Detect which cell encompasses the target text, then output its [x, y] center coordinate. 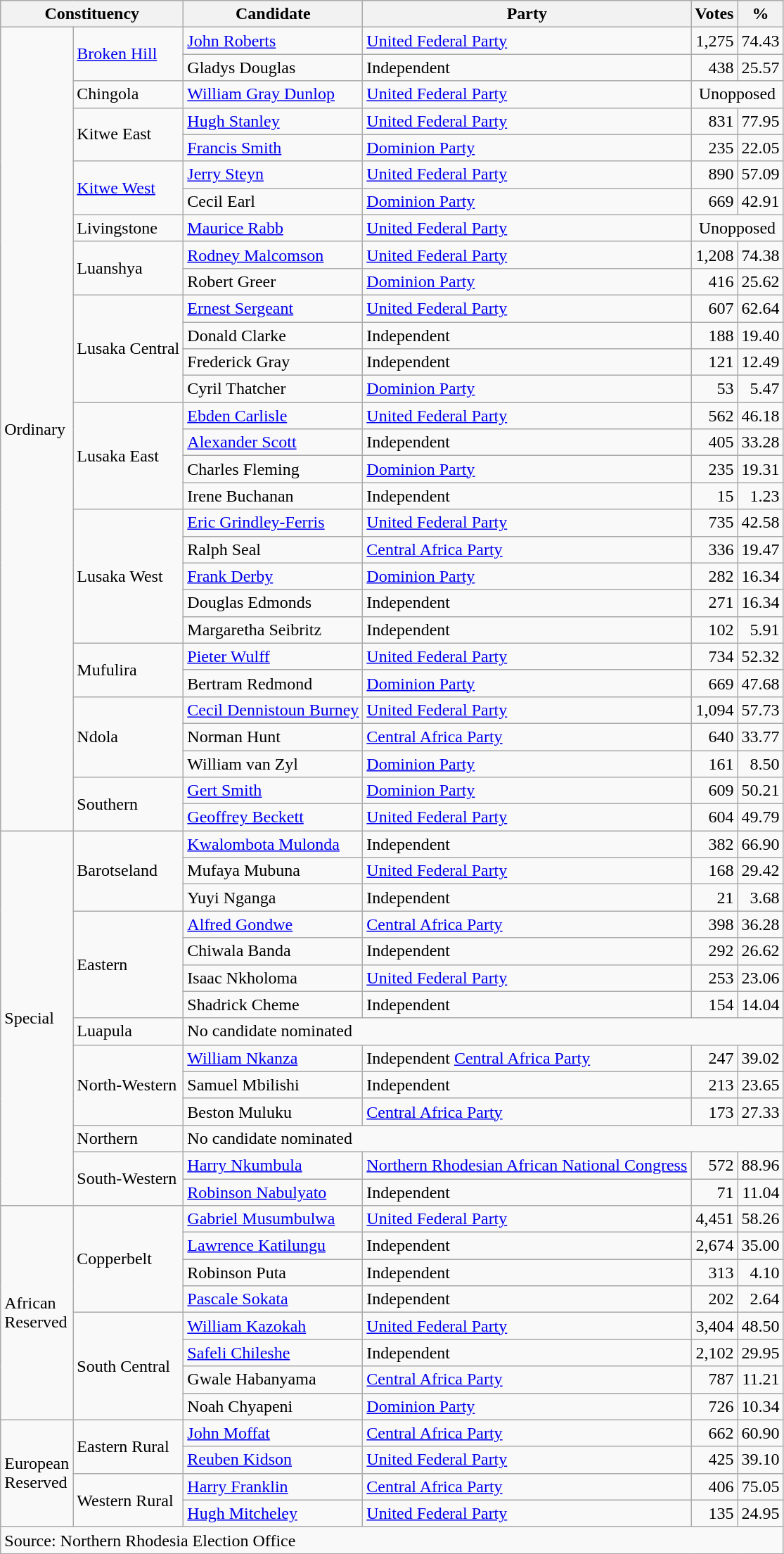
Barotseland [128, 871]
North-Western [128, 1085]
Harry Franklin [273, 1486]
42.58 [761, 523]
121 [714, 362]
Northern [128, 1138]
Candidate [273, 14]
Beston Muluku [273, 1112]
Hugh Stanley [273, 121]
Norman Hunt [273, 737]
Lawrence Katilungu [273, 1246]
4,451 [714, 1219]
23.65 [761, 1085]
213 [714, 1085]
John Moffat [273, 1433]
19.31 [761, 469]
William Kazokah [273, 1326]
Eastern Rural [128, 1446]
Rodney Malcomson [273, 255]
South-Western [128, 1178]
271 [714, 603]
AfricanReserved [37, 1313]
% [761, 14]
168 [714, 871]
292 [714, 951]
Frederick Gray [273, 362]
Bertram Redmond [273, 683]
173 [714, 1112]
Reuben Kidson [273, 1460]
Copperbelt [128, 1259]
57.73 [761, 710]
102 [714, 630]
52.32 [761, 656]
Livingstone [128, 228]
Safeli Chileshe [273, 1353]
726 [714, 1406]
Gladys Douglas [273, 68]
135 [714, 1513]
39.10 [761, 1460]
Lusaka West [128, 576]
202 [714, 1299]
Robinson Nabulyato [273, 1192]
Party [527, 14]
29.95 [761, 1353]
572 [714, 1165]
Robinson Puta [273, 1273]
Harry Nkumbula [273, 1165]
Ndola [128, 737]
1,094 [714, 710]
47.68 [761, 683]
John Roberts [273, 41]
Yuyi Nganga [273, 898]
Western Rural [128, 1500]
282 [714, 576]
5.47 [761, 389]
21 [714, 898]
406 [714, 1486]
Special [37, 1019]
25.57 [761, 68]
50.21 [761, 791]
Luanshya [128, 268]
Eric Grindley-Ferris [273, 523]
Eastern [128, 964]
Geoffrey Beckett [273, 817]
425 [714, 1460]
382 [714, 844]
14.04 [761, 1005]
313 [714, 1273]
188 [714, 336]
William Gray Dunlop [273, 94]
604 [714, 817]
Northern Rhodesian African National Congress [527, 1165]
25.62 [761, 281]
247 [714, 1058]
58.26 [761, 1219]
Pieter Wulff [273, 656]
William Nkanza [273, 1058]
35.00 [761, 1246]
60.90 [761, 1433]
Maurice Rabb [273, 228]
42.91 [761, 201]
88.96 [761, 1165]
405 [714, 442]
161 [714, 763]
William van Zyl [273, 763]
Ernest Sergeant [273, 308]
Kitwe West [128, 188]
Robert Greer [273, 281]
11.21 [761, 1380]
Francis Smith [273, 148]
Independent Central Africa Party [527, 1058]
Gabriel Musumbulwa [273, 1219]
253 [714, 978]
EuropeanReserved [37, 1473]
19.40 [761, 336]
734 [714, 656]
336 [714, 549]
735 [714, 523]
609 [714, 791]
Samuel Mbilishi [273, 1085]
562 [714, 416]
Charles Fleming [273, 469]
Kwalombota Mulonda [273, 844]
Source: Northern Rhodesia Election Office [392, 1540]
Gwale Habanyama [273, 1380]
Luapula [128, 1031]
607 [714, 308]
Mufaya Mubuna [273, 871]
77.95 [761, 121]
Jerry Steyn [273, 174]
Frank Derby [273, 576]
75.05 [761, 1486]
74.38 [761, 255]
33.28 [761, 442]
Gert Smith [273, 791]
640 [714, 737]
Ralph Seal [273, 549]
Ebden Carlisle [273, 416]
33.77 [761, 737]
Lusaka Central [128, 348]
398 [714, 924]
Pascale Sokata [273, 1299]
2,102 [714, 1353]
Douglas Edmonds [273, 603]
19.47 [761, 549]
Mufulira [128, 670]
36.28 [761, 924]
Margaretha Seibritz [273, 630]
27.33 [761, 1112]
26.62 [761, 951]
831 [714, 121]
Chingola [128, 94]
49.79 [761, 817]
66.90 [761, 844]
15 [714, 496]
74.43 [761, 41]
4.10 [761, 1273]
Lusaka East [128, 456]
10.34 [761, 1406]
2,674 [714, 1246]
Cecil Dennistoun Burney [273, 710]
Cyril Thatcher [273, 389]
24.95 [761, 1513]
71 [714, 1192]
Chiwala Banda [273, 951]
Alexander Scott [273, 442]
787 [714, 1380]
8.50 [761, 763]
1,208 [714, 255]
890 [714, 174]
1,275 [714, 41]
Broken Hill [128, 54]
Ordinary [37, 429]
South Central [128, 1366]
46.18 [761, 416]
57.09 [761, 174]
Alfred Gondwe [273, 924]
23.06 [761, 978]
438 [714, 68]
662 [714, 1433]
Irene Buchanan [273, 496]
3,404 [714, 1326]
1.23 [761, 496]
Isaac Nkholoma [273, 978]
154 [714, 1005]
48.50 [761, 1326]
3.68 [761, 898]
11.04 [761, 1192]
Southern [128, 804]
Hugh Mitcheley [273, 1513]
Shadrick Cheme [273, 1005]
Constituency [92, 14]
Noah Chyapeni [273, 1406]
Votes [714, 14]
5.91 [761, 630]
416 [714, 281]
Kitwe East [128, 134]
62.64 [761, 308]
12.49 [761, 362]
22.05 [761, 148]
39.02 [761, 1058]
53 [714, 389]
Cecil Earl [273, 201]
29.42 [761, 871]
2.64 [761, 1299]
Donald Clarke [273, 336]
